Determine the (X, Y) coordinate at the center of the cell enclosing the given text.  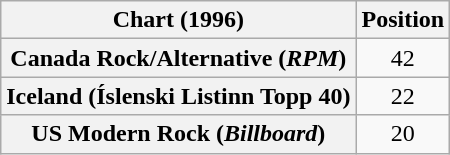
Position (403, 20)
Chart (1996) (178, 20)
Iceland (Íslenski Listinn Topp 40) (178, 96)
20 (403, 134)
22 (403, 96)
US Modern Rock (Billboard) (178, 134)
Canada Rock/Alternative (RPM) (178, 58)
42 (403, 58)
